Return the (X, Y) coordinate for the center point of the cell that contains the specified text.  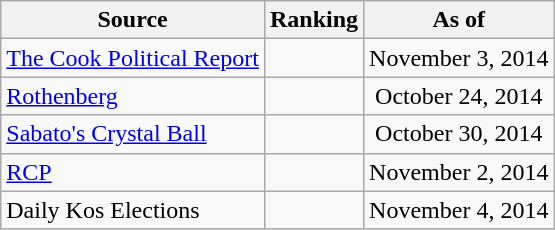
The Cook Political Report (133, 58)
October 24, 2014 (459, 96)
Source (133, 20)
As of (459, 20)
November 2, 2014 (459, 172)
Daily Kos Elections (133, 210)
November 3, 2014 (459, 58)
RCP (133, 172)
November 4, 2014 (459, 210)
Sabato's Crystal Ball (133, 134)
Rothenberg (133, 96)
Ranking (314, 20)
October 30, 2014 (459, 134)
